Return the (X, Y) coordinate for the center point of the cell that contains the specified text.  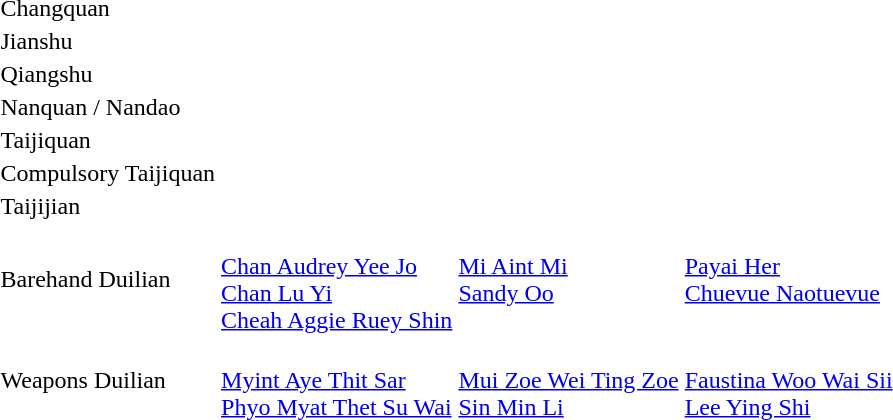
Chan Audrey Yee JoChan Lu YiCheah Aggie Ruey Shin (337, 280)
Mi Aint MiSandy Oo (568, 280)
